Output the (X, Y) coordinate of the center of the cell containing the given text.  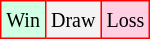
Loss (126, 20)
Win (24, 20)
Draw (72, 20)
